For the text-containing cell, return its midpoint in [x, y] coordinate format. 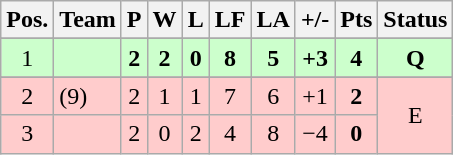
Pos. [28, 20]
+1 [314, 96]
6 [273, 96]
Team [88, 20]
E [416, 115]
Status [416, 20]
Pts [356, 20]
W [164, 20]
+/- [314, 20]
LA [273, 20]
Q [416, 58]
5 [273, 58]
+3 [314, 58]
P [134, 20]
−4 [314, 134]
L [196, 20]
7 [230, 96]
3 [28, 134]
(9) [88, 96]
LF [230, 20]
